Capture the cell that displays the provided text and extract its (x, y) central coordinate. 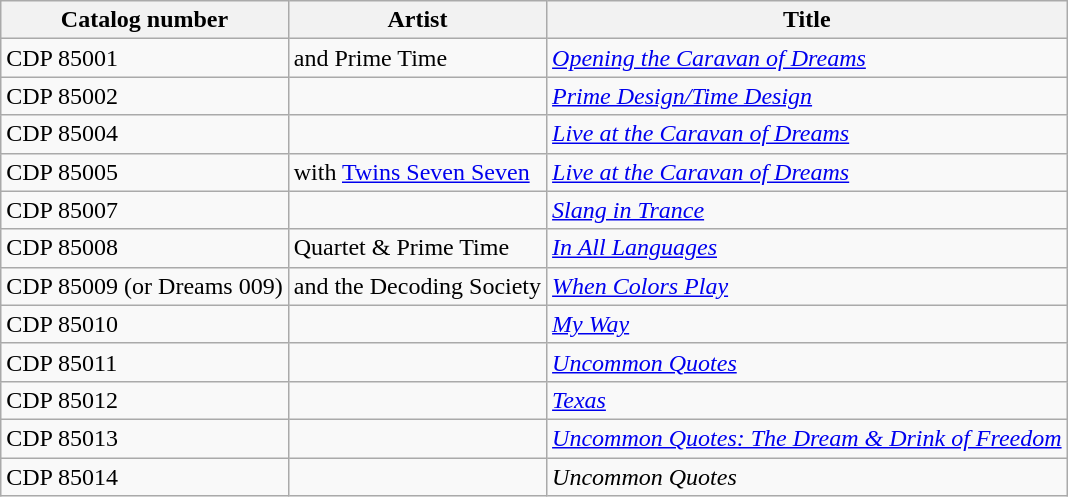
CDP 85010 (144, 324)
Opening the Caravan of Dreams (808, 58)
CDP 85007 (144, 210)
CDP 85001 (144, 58)
CDP 85005 (144, 172)
My Way (808, 324)
CDP 85011 (144, 362)
CDP 85002 (144, 96)
Quartet & Prime Time (417, 248)
and Prime Time (417, 58)
CDP 85004 (144, 134)
Catalog number (144, 20)
CDP 85012 (144, 400)
with Twins Seven Seven (417, 172)
Artist (417, 20)
and the Decoding Society (417, 286)
CDP 85013 (144, 438)
Title (808, 20)
Prime Design/Time Design (808, 96)
In All Languages (808, 248)
CDP 85008 (144, 248)
Slang in Trance (808, 210)
When Colors Play (808, 286)
CDP 85009 (or Dreams 009) (144, 286)
Texas (808, 400)
CDP 85014 (144, 477)
Uncommon Quotes: The Dream & Drink of Freedom (808, 438)
